Identify which cell holds the provided text, then report its [X, Y] central coordinate. 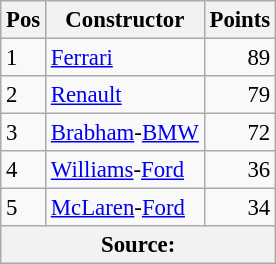
Source: [138, 245]
36 [240, 170]
2 [24, 95]
79 [240, 95]
72 [240, 133]
Williams-Ford [126, 170]
Ferrari [126, 58]
Renault [126, 95]
34 [240, 208]
Points [240, 20]
4 [24, 170]
1 [24, 58]
5 [24, 208]
Constructor [126, 20]
3 [24, 133]
Brabham-BMW [126, 133]
McLaren-Ford [126, 208]
89 [240, 58]
Pos [24, 20]
